Return (x, y) of the center of cell containing provided text 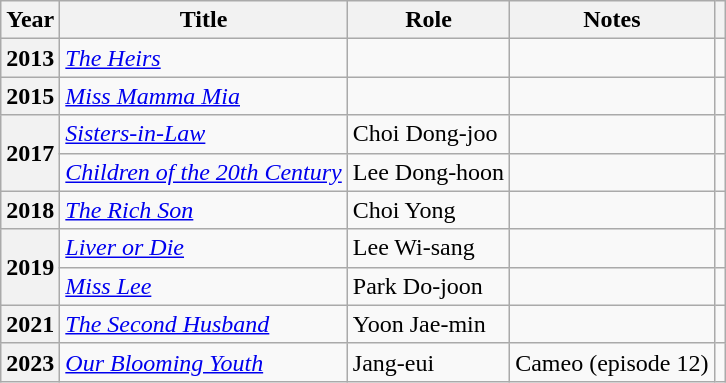
Jang-eui (428, 362)
Children of the 20th Century (204, 172)
The Heirs (204, 58)
Role (428, 20)
Notes (612, 20)
The Second Husband (204, 324)
Our Blooming Youth (204, 362)
2018 (30, 210)
Choi Dong-joo (428, 134)
Choi Yong (428, 210)
2015 (30, 96)
Lee Wi-sang (428, 248)
Title (204, 20)
Miss Mamma Mia (204, 96)
Lee Dong-hoon (428, 172)
Cameo (episode 12) (612, 362)
Sisters-in-Law (204, 134)
Yoon Jae-min (428, 324)
2021 (30, 324)
Liver or Die (204, 248)
2019 (30, 267)
2017 (30, 153)
Miss Lee (204, 286)
The Rich Son (204, 210)
Park Do-joon (428, 286)
2023 (30, 362)
Year (30, 20)
2013 (30, 58)
